Find where the given text appears and provide that cell's center as [x, y] coordinate. 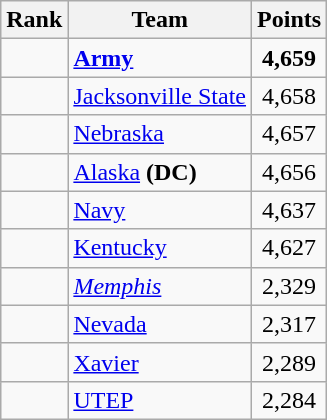
4,627 [290, 248]
Team [160, 20]
4,637 [290, 210]
UTEP [160, 400]
Rank [34, 20]
Points [290, 20]
4,658 [290, 96]
2,289 [290, 362]
Nebraska [160, 134]
4,656 [290, 172]
Memphis [160, 286]
4,657 [290, 134]
Army [160, 58]
2,284 [290, 400]
Xavier [160, 362]
Jacksonville State [160, 96]
2,329 [290, 286]
2,317 [290, 324]
Alaska (DC) [160, 172]
Kentucky [160, 248]
4,659 [290, 58]
Navy [160, 210]
Nevada [160, 324]
